Identify which cell holds the provided text, then report its [X, Y] central coordinate. 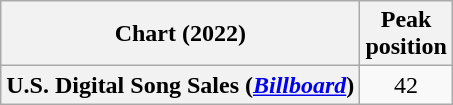
42 [406, 85]
U.S. Digital Song Sales (Billboard) [180, 85]
Chart (2022) [180, 34]
Peakposition [406, 34]
